Search for the cell housing the specified text and yield its [x, y] center coordinate. 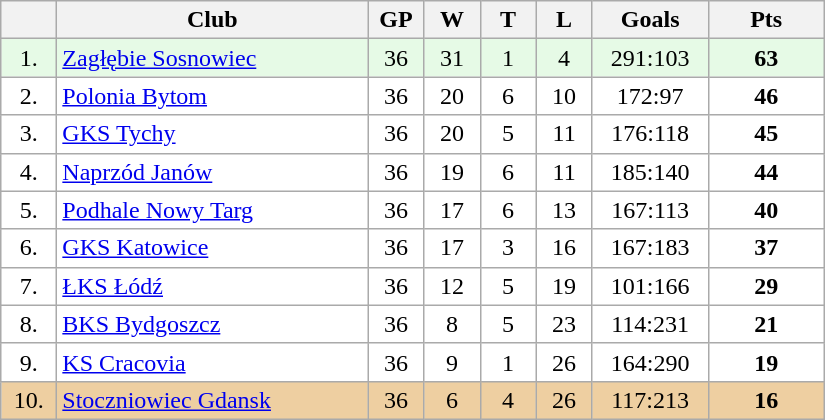
3. [29, 134]
44 [766, 172]
Naprzód Janów [212, 172]
W [452, 20]
GKS Katowice [212, 248]
13 [564, 210]
Goals [650, 20]
Polonia Bytom [212, 96]
46 [766, 96]
1. [29, 58]
Pts [766, 20]
167:113 [650, 210]
9 [452, 362]
4. [29, 172]
8. [29, 324]
172:97 [650, 96]
29 [766, 286]
185:140 [650, 172]
176:118 [650, 134]
31 [452, 58]
117:213 [650, 400]
T [508, 20]
21 [766, 324]
23 [564, 324]
9. [29, 362]
37 [766, 248]
ŁKS Łódź [212, 286]
5. [29, 210]
63 [766, 58]
114:231 [650, 324]
45 [766, 134]
12 [452, 286]
6. [29, 248]
10. [29, 400]
8 [452, 324]
Club [212, 20]
7. [29, 286]
10 [564, 96]
GP [396, 20]
Stoczniowiec Gdansk [212, 400]
GKS Tychy [212, 134]
40 [766, 210]
3 [508, 248]
2. [29, 96]
164:290 [650, 362]
167:183 [650, 248]
KS Cracovia [212, 362]
Zagłębie Sosnowiec [212, 58]
L [564, 20]
101:166 [650, 286]
Podhale Nowy Targ [212, 210]
BKS Bydgoszcz [212, 324]
291:103 [650, 58]
